Return the [X, Y] coordinate for the center point of the cell that contains the specified text.  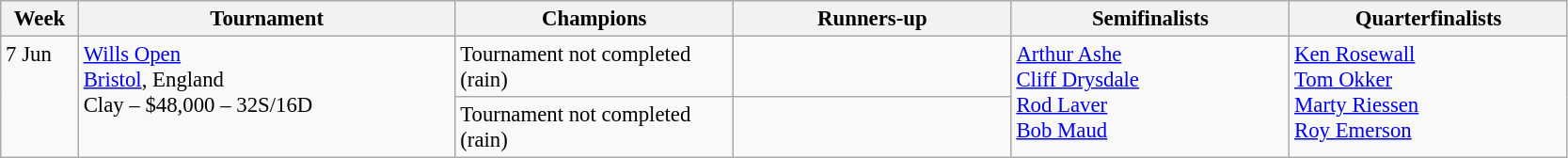
Week [40, 19]
Semifinalists [1150, 19]
Runners-up [873, 19]
7 Jun [40, 98]
Arthur Ashe Cliff Drysdale Rod Laver Bob Maud [1150, 98]
Ken Rosewall Tom Okker Marty Riessen Roy Emerson [1429, 98]
Tournament [267, 19]
Quarterfinalists [1429, 19]
Wills Open Bristol, England Clay – $48,000 – 32S/16D [267, 98]
Champions [594, 19]
